Determine the [x, y] coordinate at the center of the cell enclosing the given text.  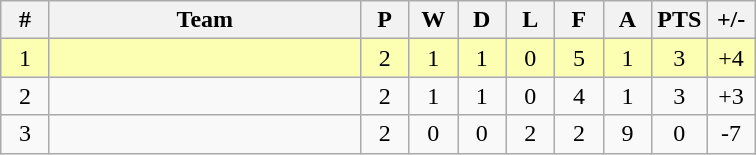
D [482, 20]
Team [204, 20]
A [628, 20]
+3 [732, 96]
+4 [732, 58]
W [434, 20]
F [580, 20]
+/- [732, 20]
4 [580, 96]
PTS [680, 20]
# [26, 20]
-7 [732, 134]
L [530, 20]
5 [580, 58]
9 [628, 134]
P [384, 20]
